Capture the cell that displays the provided text and extract its [x, y] central coordinate. 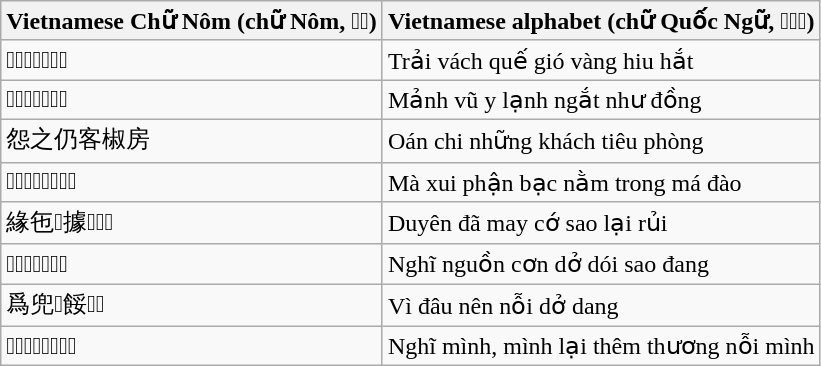
Vietnamese Chữ Nôm (chữ Nôm, 𡨸喃) [192, 21]
𦓡𠺼分薄𦣰𥪞𦟐桃 [192, 182]
怨之仍客椒房 [192, 140]
Trải vách quế gió vàng hiu hắt [601, 60]
爲兜𢧚餒𢷣𢬥 [192, 306]
Mảnh vũ y lạnh ngắt như đồng [601, 100]
Nghĩ nguồn cơn dở dói sao đang [601, 264]
Oán chi những khách tiêu phòng [601, 140]
Vietnamese alphabet (chữ Quốc Ngữ, 𡨸國語) [601, 21]
𣥱璧桂𩙍鐄囂忆 [192, 60]
Vì đâu nên nỗi dở dang [601, 306]
𢣂𨉟𨉟𫣚𬁮傷餒𨉟 [192, 346]
Duyên đã may cớ sao lại rủi [601, 224]
𤗖羽衣𨗺𠖯如銅 [192, 100]
Nghĩ mình, mình lại thêm thương nỗi mình [601, 346]
緣㐌𪝅據𡫡𫣚𥗐 [192, 224]
Mà xui phận bạc nằm trong má đào [601, 182]
𢣂源𩂀𢷣唯𡫡當 [192, 264]
